Provide the [x, y] coordinate of the cell's center where the given text is located.  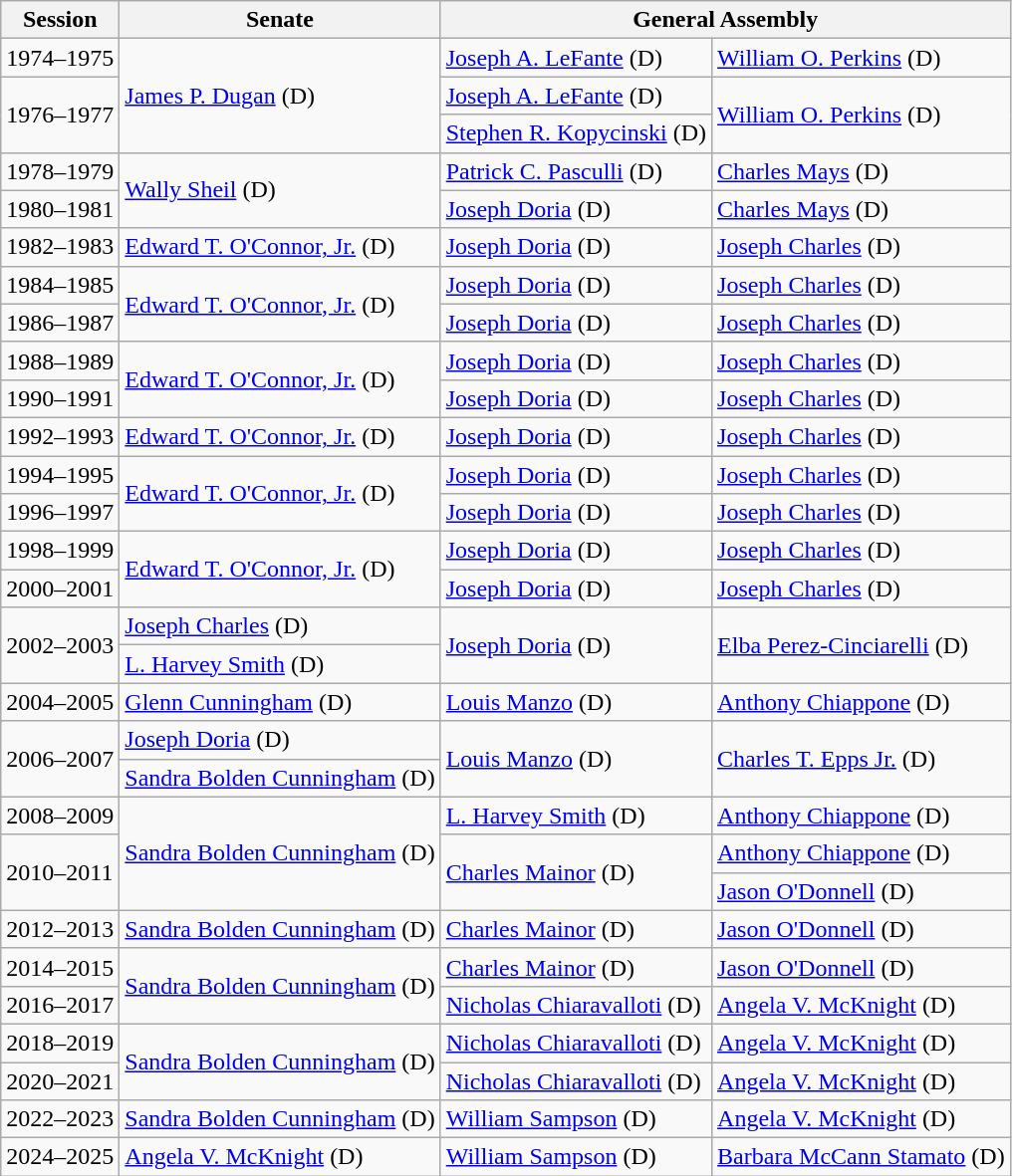
Stephen R. Kopycinski (D) [576, 133]
2004–2005 [60, 702]
Barbara McCann Stamato (D) [862, 1157]
2024–2025 [60, 1157]
2006–2007 [60, 759]
Glenn Cunningham (D) [280, 702]
1992–1993 [60, 436]
1980–1981 [60, 209]
2016–2017 [60, 1005]
2020–2021 [60, 1080]
Senate [280, 20]
1988–1989 [60, 360]
Patrick C. Pasculli (D) [576, 171]
General Assembly [725, 20]
1994–1995 [60, 475]
2022–2023 [60, 1119]
1976–1977 [60, 115]
1978–1979 [60, 171]
1982–1983 [60, 247]
2012–2013 [60, 929]
Session [60, 20]
2018–2019 [60, 1043]
James P. Dugan (D) [280, 96]
Elba Perez-Cinciarelli (D) [862, 645]
2002–2003 [60, 645]
2000–2001 [60, 588]
Charles T. Epps Jr. (D) [862, 759]
Wally Sheil (D) [280, 190]
2008–2009 [60, 816]
1986–1987 [60, 323]
1990–1991 [60, 398]
1974–1975 [60, 58]
2014–2015 [60, 967]
2010–2011 [60, 872]
1996–1997 [60, 513]
1984–1985 [60, 285]
1998–1999 [60, 551]
